Capture the cell that displays the provided text and extract its (X, Y) central coordinate. 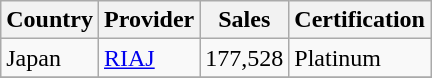
Japan (50, 58)
Certification (360, 20)
Platinum (360, 58)
177,528 (244, 58)
Country (50, 20)
Sales (244, 20)
RIAJ (148, 58)
Provider (148, 20)
